Capture the cell that displays the provided text and extract its (x, y) central coordinate. 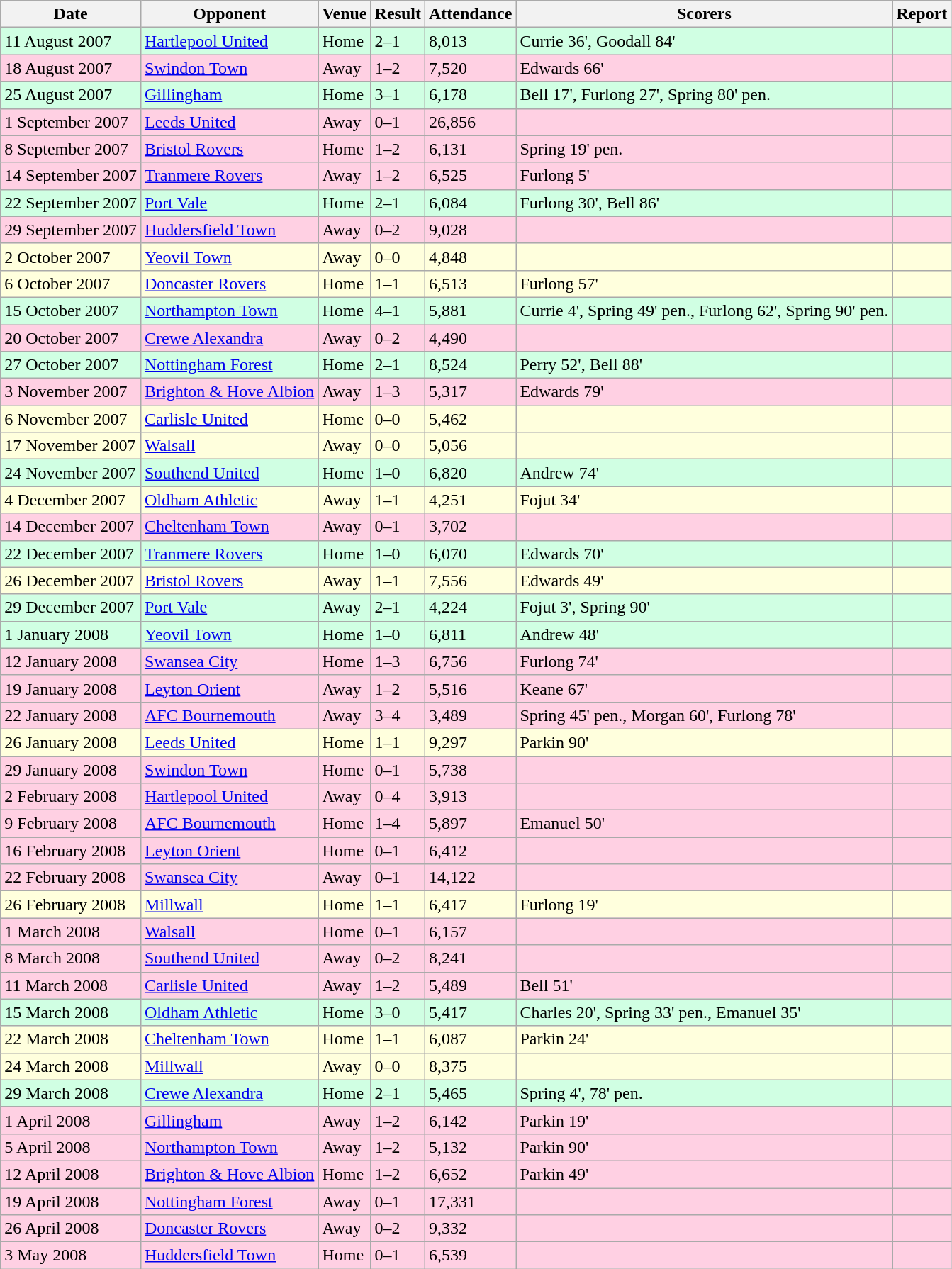
Furlong 19' (705, 905)
18 August 2007 (71, 68)
14 December 2007 (71, 527)
6,652 (470, 1174)
1–4 (398, 824)
5,132 (470, 1147)
14 September 2007 (71, 176)
15 October 2007 (71, 311)
3–4 (398, 715)
Opponent (229, 14)
5,897 (470, 824)
Parkin 19' (705, 1120)
17 November 2007 (71, 446)
8 March 2008 (71, 958)
Spring 45' pen., Morgan 60', Furlong 78' (705, 715)
5,516 (470, 688)
Currie 36', Goodall 84' (705, 41)
5,881 (470, 311)
6,178 (470, 95)
Furlong 74' (705, 661)
12 April 2008 (71, 1174)
Andrew 48' (705, 634)
15 March 2008 (71, 1012)
6,820 (470, 473)
6,811 (470, 634)
6,756 (470, 661)
26 December 2007 (71, 581)
Date (71, 14)
6,142 (470, 1120)
4,251 (470, 500)
Edwards 66' (705, 68)
24 March 2008 (71, 1066)
4,848 (470, 257)
6 November 2007 (71, 419)
Bell 51' (705, 985)
Edwards 49' (705, 581)
Charles 20', Spring 33' pen., Emanuel 35' (705, 1012)
12 January 2008 (71, 661)
22 January 2008 (71, 715)
Emanuel 50' (705, 824)
Furlong 57' (705, 284)
8,013 (470, 41)
7,556 (470, 581)
Fojut 3', Spring 90' (705, 608)
6,525 (470, 176)
29 December 2007 (71, 608)
19 January 2008 (71, 688)
Result (398, 14)
6,087 (470, 1039)
7,520 (470, 68)
Attendance (470, 14)
Bell 17', Furlong 27', Spring 80' pen. (705, 95)
5,417 (470, 1012)
3–0 (398, 1012)
5,317 (470, 392)
17,331 (470, 1202)
Spring 4', 78' pen. (705, 1093)
3,489 (470, 715)
6,412 (470, 851)
Andrew 74' (705, 473)
2 October 2007 (71, 257)
Venue (345, 14)
5,738 (470, 769)
6,157 (470, 932)
8,241 (470, 958)
Perry 52', Bell 88' (705, 365)
Keane 67' (705, 688)
6,084 (470, 203)
16 February 2008 (71, 851)
29 March 2008 (71, 1093)
9,028 (470, 230)
19 April 2008 (71, 1202)
3,702 (470, 527)
27 October 2007 (71, 365)
5,489 (470, 985)
Furlong 30', Bell 86' (705, 203)
11 August 2007 (71, 41)
5,056 (470, 446)
3 May 2008 (71, 1256)
Parkin 24' (705, 1039)
20 October 2007 (71, 338)
2 February 2008 (71, 797)
6,070 (470, 554)
Edwards 79' (705, 392)
4–1 (398, 311)
29 September 2007 (71, 230)
26 February 2008 (71, 905)
Parkin 49' (705, 1174)
9 February 2008 (71, 824)
1 March 2008 (71, 932)
Edwards 70' (705, 554)
6,513 (470, 284)
1 April 2008 (71, 1120)
26 April 2008 (71, 1229)
5,462 (470, 419)
5 April 2008 (71, 1147)
0–4 (398, 797)
Scorers (705, 14)
4 December 2007 (71, 500)
3 November 2007 (71, 392)
5,465 (470, 1093)
6 October 2007 (71, 284)
29 January 2008 (71, 769)
14,122 (470, 878)
22 February 2008 (71, 878)
Furlong 5' (705, 176)
24 November 2007 (71, 473)
25 August 2007 (71, 95)
1 January 2008 (71, 634)
Report (922, 14)
22 March 2008 (71, 1039)
11 March 2008 (71, 985)
6,539 (470, 1256)
6,131 (470, 149)
26 January 2008 (71, 742)
4,224 (470, 608)
9,332 (470, 1229)
3–1 (398, 95)
8 September 2007 (71, 149)
4,490 (470, 338)
1 September 2007 (71, 122)
Fojut 34' (705, 500)
22 September 2007 (71, 203)
6,417 (470, 905)
8,524 (470, 365)
8,375 (470, 1066)
26,856 (470, 122)
22 December 2007 (71, 554)
3,913 (470, 797)
Spring 19' pen. (705, 149)
9,297 (470, 742)
Currie 4', Spring 49' pen., Furlong 62', Spring 90' pen. (705, 311)
